Identify which cell holds the provided text, then report its [x, y] central coordinate. 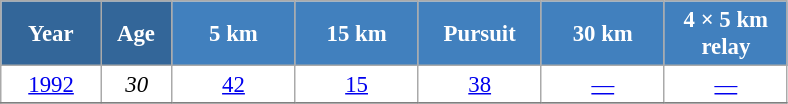
5 km [234, 34]
30 km [602, 34]
38 [480, 85]
42 [234, 85]
1992 [52, 85]
Pursuit [480, 34]
Year [52, 34]
4 × 5 km relay [726, 34]
15 [356, 85]
15 km [356, 34]
Age [136, 34]
30 [136, 85]
